For the text-containing cell, return its midpoint in [X, Y] coordinate format. 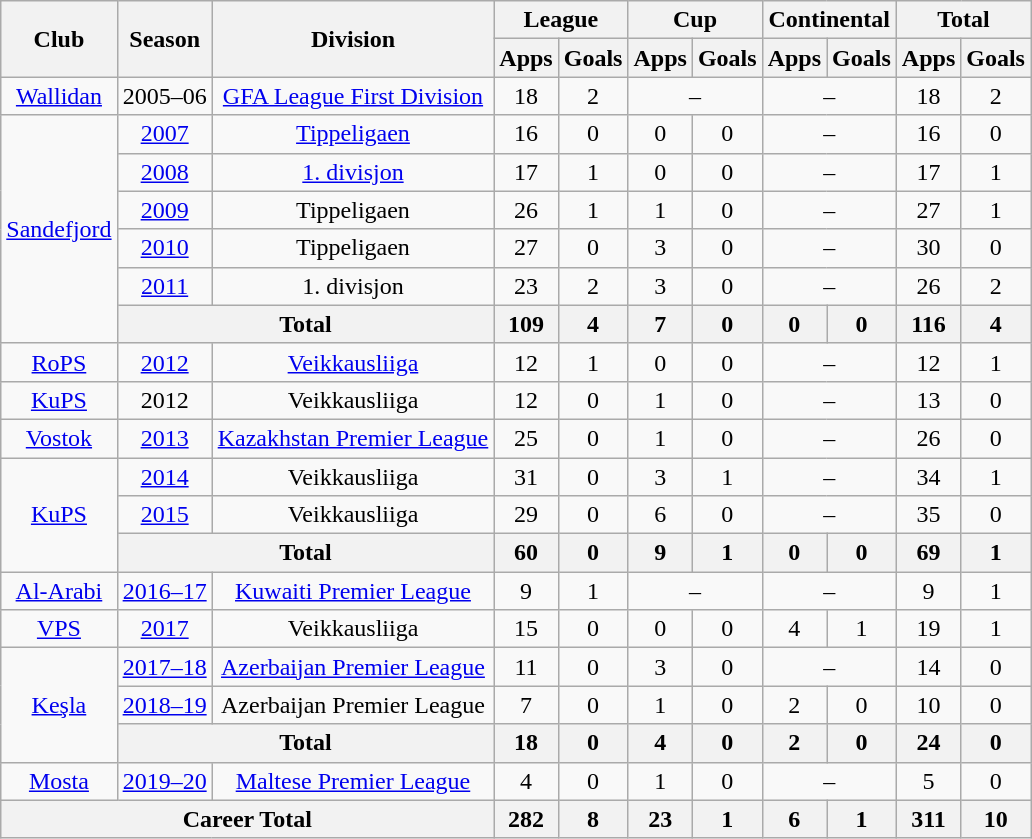
Career Total [248, 819]
League [561, 20]
2014 [164, 477]
31 [526, 477]
Vostok [59, 438]
Al-Arabi [59, 591]
Division [353, 39]
Club [59, 39]
Mosta [59, 781]
2019–20 [164, 781]
GFA League First Division [353, 96]
2007 [164, 134]
2009 [164, 210]
24 [928, 743]
2005–06 [164, 96]
2018–19 [164, 705]
Wallidan [59, 96]
RoPS [59, 362]
11 [526, 667]
Continental [829, 20]
35 [928, 515]
14 [928, 667]
2016–17 [164, 591]
30 [928, 248]
2015 [164, 515]
VPS [59, 629]
15 [526, 629]
2017–18 [164, 667]
8 [593, 819]
109 [526, 324]
2017 [164, 629]
116 [928, 324]
29 [526, 515]
Kuwaiti Premier League [353, 591]
2010 [164, 248]
2011 [164, 286]
Kazakhstan Premier League [353, 438]
Keşla [59, 705]
311 [928, 819]
2013 [164, 438]
Cup [695, 20]
Maltese Premier League [353, 781]
34 [928, 477]
25 [526, 438]
Season [164, 39]
2008 [164, 172]
5 [928, 781]
69 [928, 553]
Sandefjord [59, 229]
60 [526, 553]
282 [526, 819]
19 [928, 629]
13 [928, 400]
